Locate the cell with the specified text and output its [x, y] center coordinate. 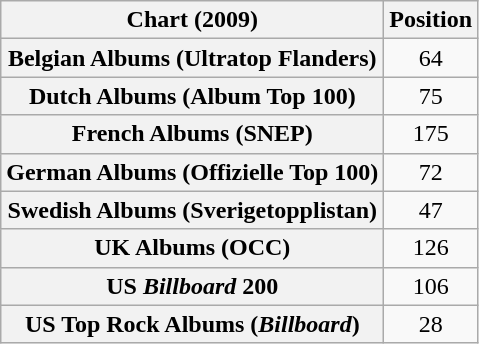
Position [431, 20]
Dutch Albums (Album Top 100) [192, 96]
Chart (2009) [192, 20]
Belgian Albums (Ultratop Flanders) [192, 58]
64 [431, 58]
75 [431, 96]
German Albums (Offizielle Top 100) [192, 172]
French Albums (SNEP) [192, 134]
US Top Rock Albums (Billboard) [192, 324]
175 [431, 134]
US Billboard 200 [192, 286]
Swedish Albums (Sverigetopplistan) [192, 210]
72 [431, 172]
UK Albums (OCC) [192, 248]
126 [431, 248]
28 [431, 324]
106 [431, 286]
47 [431, 210]
